For the text-containing cell, return its midpoint in [x, y] coordinate format. 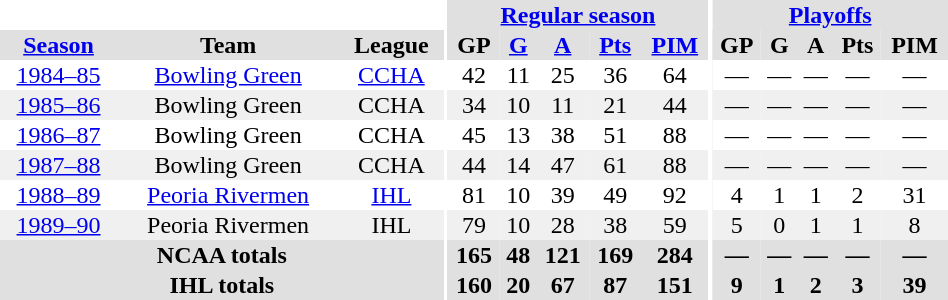
League [392, 45]
1988–89 [58, 195]
5 [736, 225]
34 [474, 105]
Season [58, 45]
87 [615, 285]
169 [615, 255]
20 [518, 285]
79 [474, 225]
151 [674, 285]
1986–87 [58, 135]
61 [615, 165]
Playoffs [830, 15]
81 [474, 195]
67 [562, 285]
14 [518, 165]
1984–85 [58, 75]
1989–90 [58, 225]
1987–88 [58, 165]
48 [518, 255]
121 [562, 255]
36 [615, 75]
4 [736, 195]
3 [858, 285]
28 [562, 225]
47 [562, 165]
45 [474, 135]
284 [674, 255]
160 [474, 285]
59 [674, 225]
31 [914, 195]
1985–86 [58, 105]
21 [615, 105]
Regular season [578, 15]
0 [779, 225]
42 [474, 75]
25 [562, 75]
Team [228, 45]
49 [615, 195]
8 [914, 225]
51 [615, 135]
92 [674, 195]
13 [518, 135]
NCAA totals [222, 255]
9 [736, 285]
165 [474, 255]
IHL totals [222, 285]
64 [674, 75]
